Capture the cell that displays the provided text and extract its [X, Y] central coordinate. 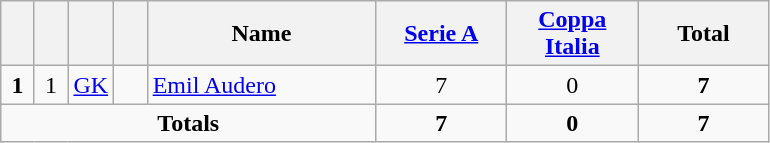
Name [262, 34]
Emil Audero [262, 85]
Coppa Italia [572, 34]
GK [91, 85]
Serie A [442, 34]
Totals [188, 123]
Total [704, 34]
